Extract the (x, y) coordinate from the center of the cell holding the provided text.  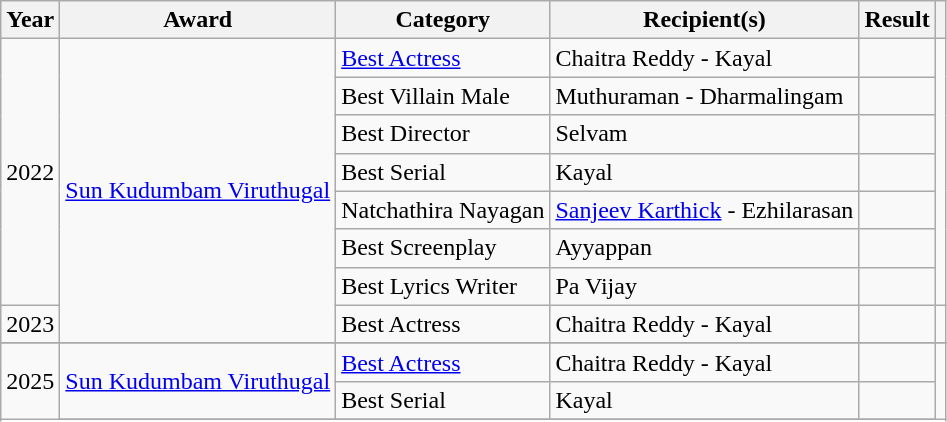
Muthuraman - Dharmalingam (704, 96)
Natchathira Nayagan (443, 210)
Recipient(s) (704, 20)
Category (443, 20)
Award (198, 20)
Result (897, 20)
Best Screenplay (443, 248)
2022 (30, 172)
Sanjeev Karthick - Ezhilarasan (704, 210)
Pa Vijay (704, 286)
2025 (30, 381)
Best Villain Male (443, 96)
2023 (30, 324)
Selvam (704, 134)
Best Director (443, 134)
Ayyappan (704, 248)
Best Lyrics Writer (443, 286)
Year (30, 20)
